Output the [X, Y] coordinate of the center of the cell containing the given text.  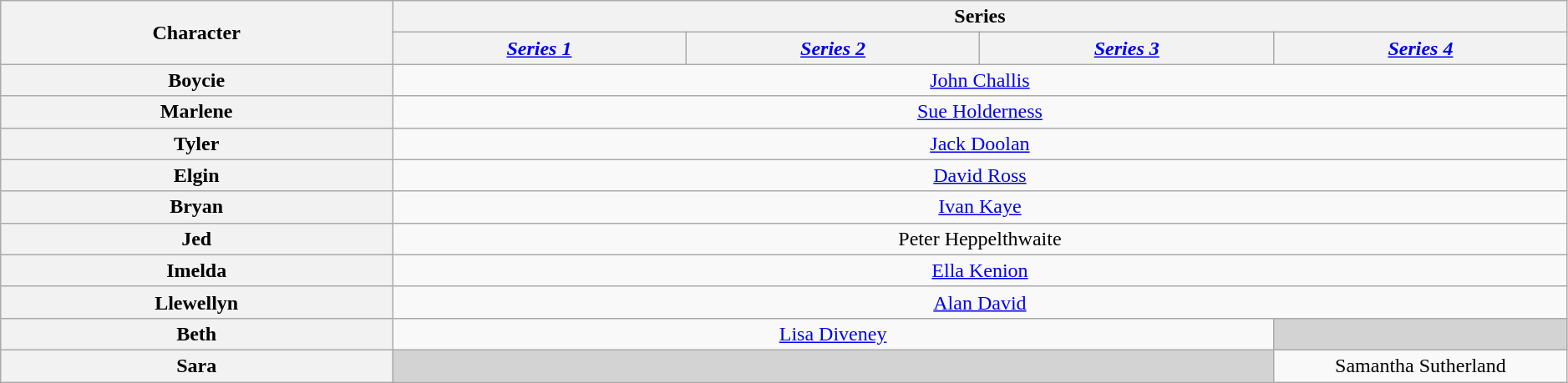
Marlene [197, 112]
Series 1 [540, 48]
Series [981, 17]
Samantha Sutherland [1421, 365]
Ella Kenion [981, 270]
Llewellyn [197, 302]
Sara [197, 365]
Elgin [197, 175]
Tyler [197, 144]
Series 2 [833, 48]
Jack Doolan [981, 144]
Series 3 [1127, 48]
Lisa Diveney [834, 334]
Ivan Kaye [981, 207]
Peter Heppelthwaite [981, 239]
Bryan [197, 207]
John Challis [981, 80]
David Ross [981, 175]
Sue Holderness [981, 112]
Jed [197, 239]
Series 4 [1421, 48]
Boycie [197, 80]
Alan David [981, 302]
Beth [197, 334]
Imelda [197, 270]
Character [197, 33]
